Pinpoint the cell where the given text exists, returning its (X, Y) midpoint coordinate. 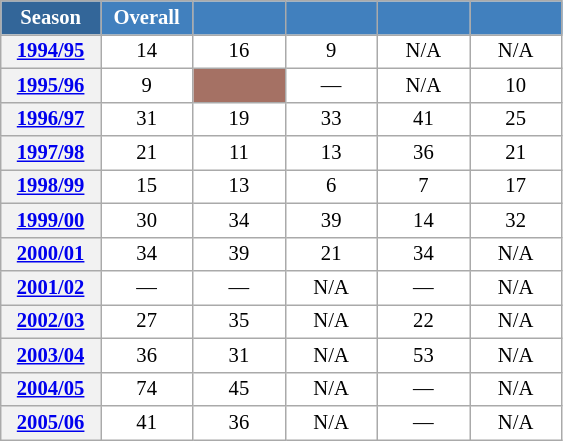
2005/06 (51, 423)
1995/96 (51, 85)
11 (239, 153)
35 (239, 321)
2001/02 (51, 287)
1999/00 (51, 220)
2004/05 (51, 389)
7 (423, 186)
2000/01 (51, 254)
1994/95 (51, 51)
27 (146, 321)
19 (239, 119)
30 (146, 220)
Season (51, 17)
1997/98 (51, 153)
17 (516, 186)
1998/99 (51, 186)
6 (331, 186)
45 (239, 389)
16 (239, 51)
2002/03 (51, 321)
2003/04 (51, 355)
Overall (146, 17)
32 (516, 220)
1996/97 (51, 119)
10 (516, 85)
15 (146, 186)
33 (331, 119)
53 (423, 355)
22 (423, 321)
74 (146, 389)
25 (516, 119)
